Detect which cell encompasses the target text, then output its (X, Y) center coordinate. 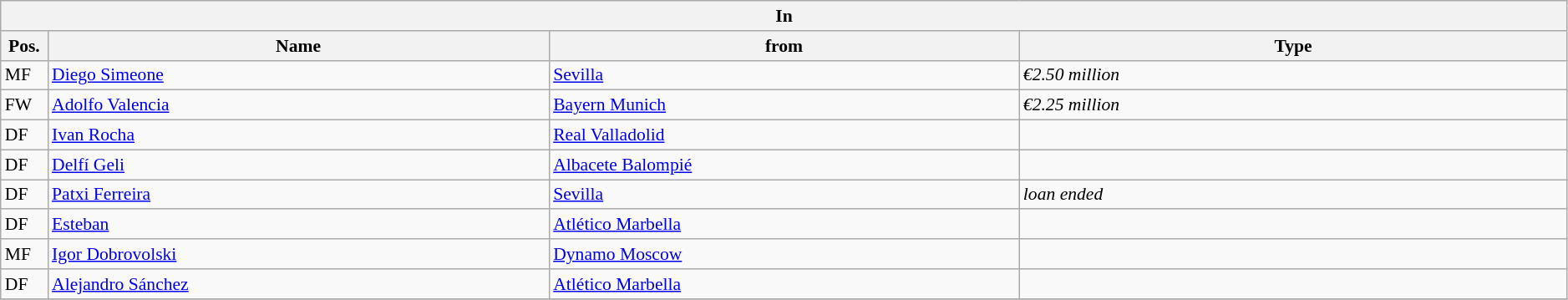
Bayern Munich (784, 105)
Esteban (298, 225)
Pos. (24, 46)
Type (1293, 46)
€2.50 million (1293, 75)
Patxi Ferreira (298, 195)
Adolfo Valencia (298, 105)
from (784, 46)
€2.25 million (1293, 105)
Delfí Geli (298, 165)
Name (298, 46)
FW (24, 105)
Dynamo Moscow (784, 254)
Igor Dobrovolski (298, 254)
Ivan Rocha (298, 135)
Diego Simeone (298, 75)
In (784, 16)
Albacete Balompié (784, 165)
Real Valladolid (784, 135)
Alejandro Sánchez (298, 284)
loan ended (1293, 195)
